Identify which cell holds the provided text, then report its (x, y) central coordinate. 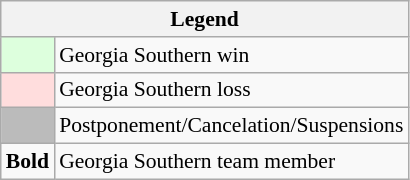
Postponement/Cancelation/Suspensions (231, 126)
Bold (28, 162)
Georgia Southern team member (231, 162)
Legend (205, 19)
Georgia Southern loss (231, 90)
Georgia Southern win (231, 55)
